Scan for the cell matching the given text and deliver its [x, y] coordinate at center. 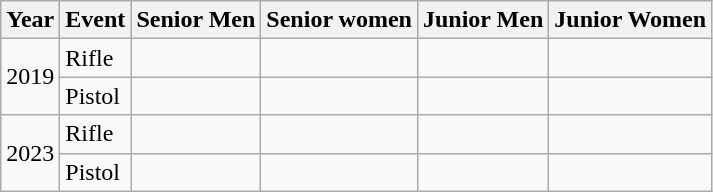
Event [96, 20]
Junior Women [630, 20]
Senior Men [196, 20]
Junior Men [482, 20]
Senior women [340, 20]
2023 [30, 153]
Year [30, 20]
2019 [30, 77]
